Search for the cell housing the specified text and yield its (X, Y) center coordinate. 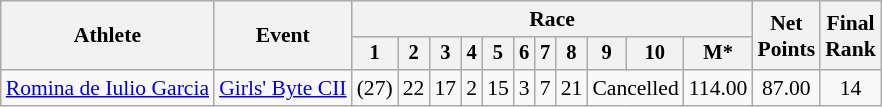
Cancelled (635, 88)
M* (718, 54)
Final Rank (850, 36)
Athlete (108, 36)
14 (850, 88)
NetPoints (786, 36)
15 (498, 88)
5 (498, 54)
Girls' Byte CII (283, 88)
Event (283, 36)
21 (572, 88)
1 (375, 54)
22 (414, 88)
4 (472, 54)
10 (655, 54)
114.00 (718, 88)
6 (524, 54)
8 (572, 54)
Romina de Iulio Garcia (108, 88)
17 (445, 88)
9 (606, 54)
(27) (375, 88)
Race (552, 19)
87.00 (786, 88)
